Output the (X, Y) coordinate of the center of the cell containing the given text.  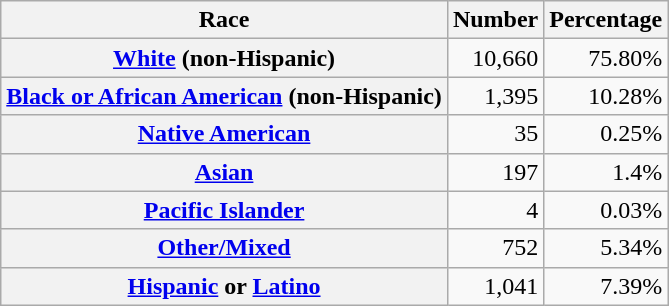
Pacific Islander (224, 210)
1.4% (606, 172)
35 (495, 134)
Percentage (606, 20)
Hispanic or Latino (224, 286)
Native American (224, 134)
4 (495, 210)
0.25% (606, 134)
1,395 (495, 96)
Other/Mixed (224, 248)
10.28% (606, 96)
Race (224, 20)
197 (495, 172)
5.34% (606, 248)
752 (495, 248)
White (non-Hispanic) (224, 58)
Asian (224, 172)
Number (495, 20)
Black or African American (non-Hispanic) (224, 96)
10,660 (495, 58)
1,041 (495, 286)
75.80% (606, 58)
7.39% (606, 286)
0.03% (606, 210)
